Return (X, Y) of the center of cell containing provided text 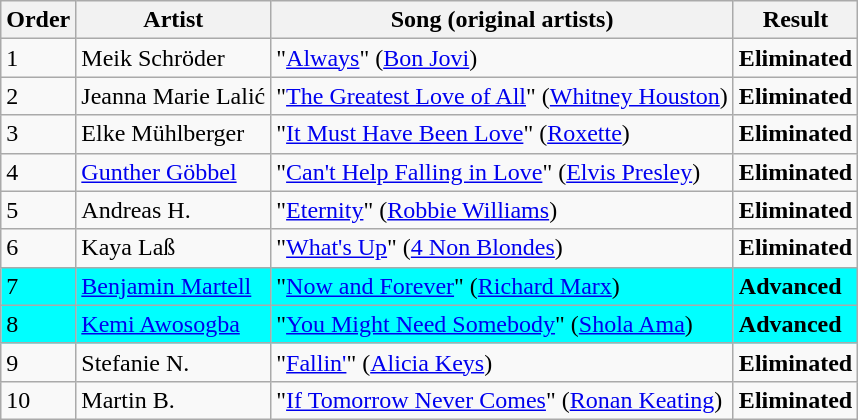
"Fallin'" (Alicia Keys) (502, 362)
3 (38, 134)
"The Greatest Love of All" (Whitney Houston) (502, 96)
"You Might Need Somebody" (Shola Ama) (502, 324)
5 (38, 210)
"It Must Have Been Love" (Roxette) (502, 134)
Order (38, 20)
"What's Up" (4 Non Blondes) (502, 248)
2 (38, 96)
6 (38, 248)
"If Tomorrow Never Comes" (Ronan Keating) (502, 400)
Stefanie N. (174, 362)
Gunther Göbbel (174, 172)
"Now and Forever" (Richard Marx) (502, 286)
8 (38, 324)
7 (38, 286)
4 (38, 172)
Artist (174, 20)
"Can't Help Falling in Love" (Elvis Presley) (502, 172)
Andreas H. (174, 210)
Jeanna Marie Lalić (174, 96)
Kemi Awosogba (174, 324)
Meik Schröder (174, 58)
9 (38, 362)
"Eternity" (Robbie Williams) (502, 210)
Result (795, 20)
Elke Mühlberger (174, 134)
Song (original artists) (502, 20)
Martin B. (174, 400)
1 (38, 58)
10 (38, 400)
Benjamin Martell (174, 286)
"Always" (Bon Jovi) (502, 58)
Kaya Laß (174, 248)
